Scan for the cell matching the given text and deliver its [X, Y] coordinate at center. 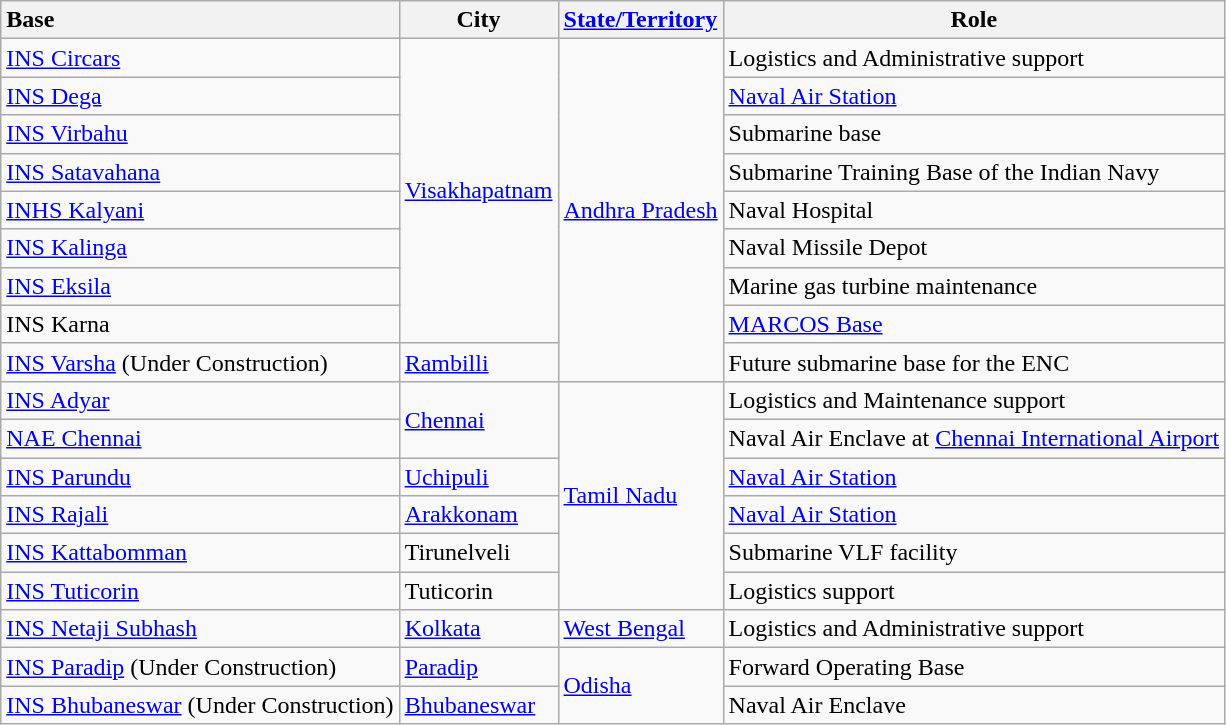
INS Rajali [200, 515]
MARCOS Base [974, 324]
NAE Chennai [200, 438]
Rambilli [478, 362]
State/Territory [640, 20]
INS Tuticorin [200, 591]
Arakkonam [478, 515]
Paradip [478, 667]
INS Paradip (Under Construction) [200, 667]
City [478, 20]
INS Eksila [200, 286]
Andhra Pradesh [640, 210]
Submarine VLF facility [974, 553]
INS Dega [200, 96]
Submarine Training Base of the Indian Navy [974, 172]
INS Satavahana [200, 172]
Submarine base [974, 134]
Bhubaneswar [478, 705]
Odisha [640, 686]
INS Kattabomman [200, 553]
INHS Kalyani [200, 210]
INS Varsha (Under Construction) [200, 362]
INS Virbahu [200, 134]
Naval Hospital [974, 210]
Uchipuli [478, 477]
Naval Missile Depot [974, 248]
Tamil Nadu [640, 495]
Future submarine base for the ENC [974, 362]
Logistics and Maintenance support [974, 400]
Logistics support [974, 591]
Naval Air Enclave [974, 705]
Chennai [478, 419]
West Bengal [640, 629]
INS Karna [200, 324]
Marine gas turbine maintenance [974, 286]
Naval Air Enclave at Chennai International Airport [974, 438]
INS Kalinga [200, 248]
Base [200, 20]
Tuticorin [478, 591]
Kolkata [478, 629]
Visakhapatnam [478, 191]
INS Bhubaneswar (Under Construction) [200, 705]
INS Netaji Subhash [200, 629]
Forward Operating Base [974, 667]
INS Adyar [200, 400]
INS Parundu [200, 477]
INS Circars [200, 58]
Tirunelveli [478, 553]
Role [974, 20]
